Find where the given text appears and provide that cell's center as (X, Y) coordinate. 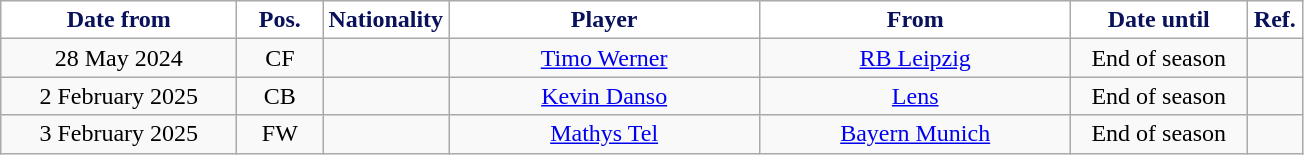
28 May 2024 (119, 58)
Mathys Tel (604, 134)
From (916, 20)
Player (604, 20)
Pos. (280, 20)
Bayern Munich (916, 134)
Ref. (1275, 20)
CF (280, 58)
Lens (916, 96)
Date until (1159, 20)
RB Leipzig (916, 58)
CB (280, 96)
2 February 2025 (119, 96)
Nationality (386, 20)
FW (280, 134)
3 February 2025 (119, 134)
Timo Werner (604, 58)
Date from (119, 20)
Kevin Danso (604, 96)
